Pinpoint the cell where the given text exists, returning its [X, Y] midpoint coordinate. 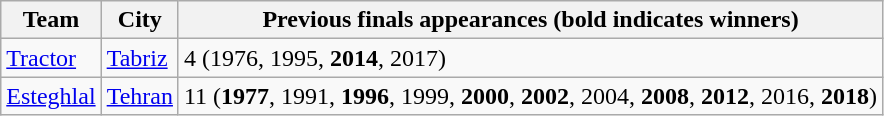
Tehran [140, 96]
Team [51, 20]
City [140, 20]
11 (1977, 1991, 1996, 1999, 2000, 2002, 2004, 2008, 2012, 2016, 2018) [530, 96]
Tabriz [140, 58]
Esteghlal [51, 96]
4 (1976, 1995, 2014, 2017) [530, 58]
Previous finals appearances (bold indicates winners) [530, 20]
Tractor [51, 58]
